Return the (X, Y) coordinate for the center point of the cell that contains the specified text.  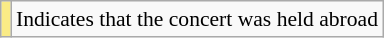
Indicates that the concert was held abroad (197, 19)
